Return (X, Y) of the center of cell containing provided text 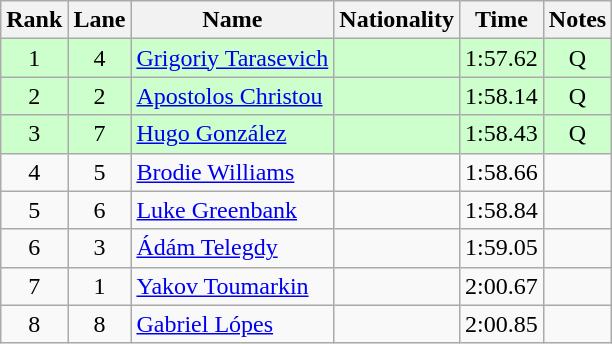
Apostolos Christou (232, 96)
Luke Greenbank (232, 210)
Gabriel Lópes (232, 324)
Notes (577, 20)
1:58.66 (502, 172)
2:00.85 (502, 324)
Time (502, 20)
Grigoriy Tarasevich (232, 58)
1:58.84 (502, 210)
Ádám Telegdy (232, 248)
Hugo González (232, 134)
2:00.67 (502, 286)
1:58.14 (502, 96)
1:58.43 (502, 134)
Brodie Williams (232, 172)
Yakov Toumarkin (232, 286)
1:57.62 (502, 58)
Rank (34, 20)
Name (232, 20)
1:59.05 (502, 248)
Nationality (397, 20)
Lane (100, 20)
